Scan for the cell matching the given text and deliver its (x, y) coordinate at center. 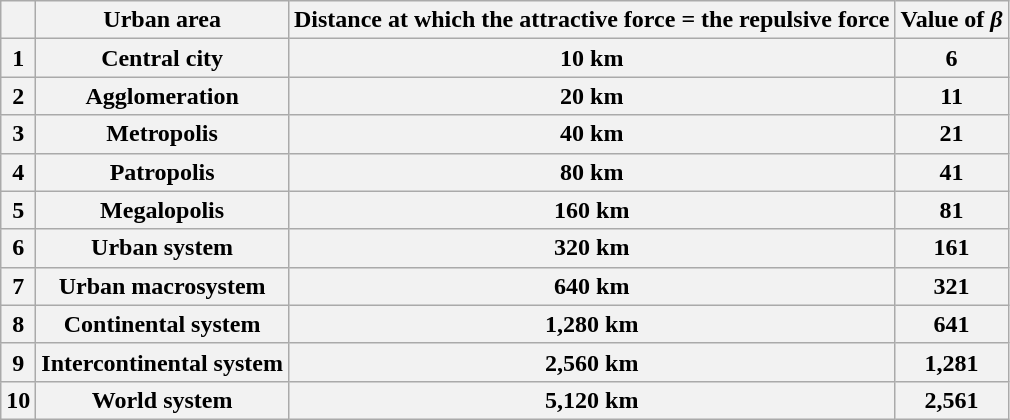
41 (952, 172)
Central city (162, 58)
40 km (592, 134)
160 km (592, 210)
Urban area (162, 20)
Continental system (162, 324)
7 (18, 286)
8 (18, 324)
2 (18, 96)
161 (952, 248)
641 (952, 324)
81 (952, 210)
Urban macrosystem (162, 286)
3 (18, 134)
Distance at which the attractive force = the repulsive force (592, 20)
2,561 (952, 400)
Agglomeration (162, 96)
80 km (592, 172)
1,281 (952, 362)
5,120 km (592, 400)
Megalopolis (162, 210)
10 km (592, 58)
9 (18, 362)
640 km (592, 286)
Value of β (952, 20)
20 km (592, 96)
321 (952, 286)
10 (18, 400)
5 (18, 210)
Urban system (162, 248)
Intercontinental system (162, 362)
Metropolis (162, 134)
1 (18, 58)
21 (952, 134)
1,280 km (592, 324)
320 km (592, 248)
World system (162, 400)
Patropolis (162, 172)
2,560 km (592, 362)
11 (952, 96)
4 (18, 172)
